For the text-containing cell, return its midpoint in (X, Y) coordinate format. 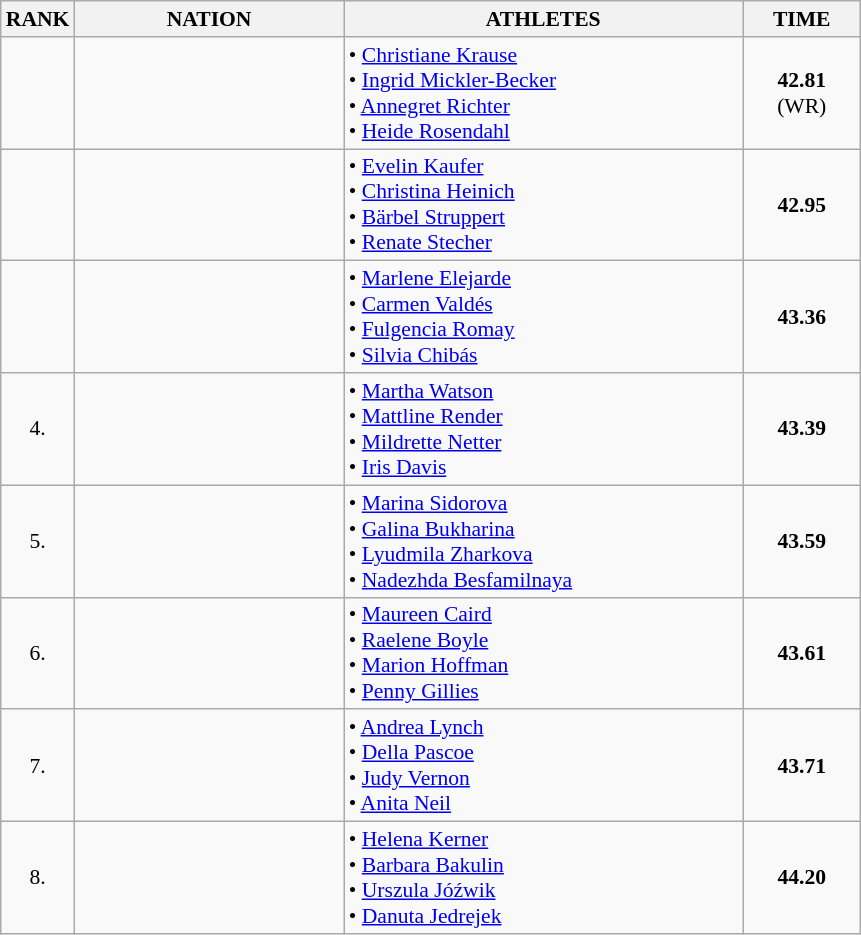
43.61 (802, 653)
7. (38, 766)
RANK (38, 19)
TIME (802, 19)
• Evelin Kaufer• Christina Heinich• Bärbel Struppert• Renate Stecher (544, 205)
42.81(WR) (802, 93)
• Andrea Lynch• Della Pascoe• Judy Vernon• Anita Neil (544, 766)
NATION (208, 19)
8. (38, 878)
• Christiane Krause• Ingrid Mickler-Becker• Annegret Richter• Heide Rosendahl (544, 93)
43.59 (802, 541)
• Helena Kerner• Barbara Bakulin• Urszula Jóźwik• Danuta Jedrejek (544, 878)
• Maureen Caird• Raelene Boyle• Marion Hoffman• Penny Gillies (544, 653)
44.20 (802, 878)
43.36 (802, 317)
42.95 (802, 205)
43.39 (802, 429)
• Marlene Elejarde• Carmen Valdés• Fulgencia Romay• Silvia Chibás (544, 317)
43.71 (802, 766)
• Marina Sidorova• Galina Bukharina• Lyudmila Zharkova• Nadezhda Besfamilnaya (544, 541)
4. (38, 429)
5. (38, 541)
6. (38, 653)
• Martha Watson• Mattline Render• Mildrette Netter• Iris Davis (544, 429)
ATHLETES (544, 19)
